Determine the [x, y] coordinate at the center of the cell enclosing the given text.  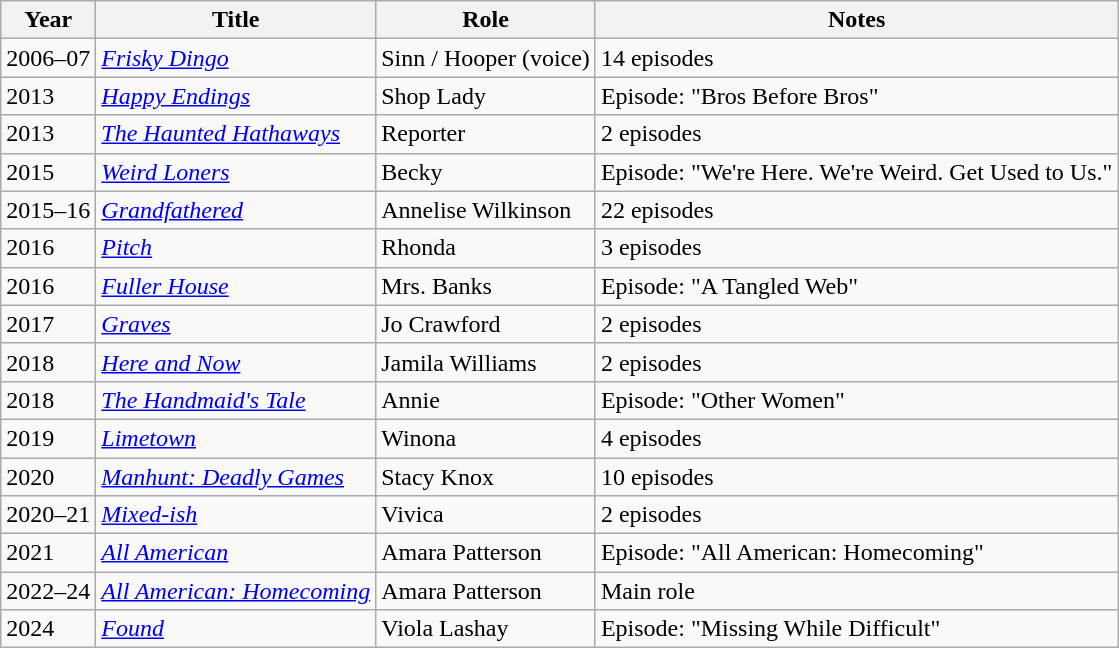
Vivica [486, 515]
2022–24 [48, 591]
Graves [236, 324]
Jamila Williams [486, 362]
2024 [48, 629]
Manhunt: Deadly Games [236, 477]
2020–21 [48, 515]
2019 [48, 438]
Annelise Wilkinson [486, 210]
Episode: "We're Here. We're Weird. Get Used to Us." [856, 172]
2017 [48, 324]
Here and Now [236, 362]
Frisky Dingo [236, 58]
Winona [486, 438]
Episode: "Bros Before Bros" [856, 96]
Notes [856, 20]
Annie [486, 400]
Mixed-ish [236, 515]
The Haunted Hathaways [236, 134]
2021 [48, 553]
Episode: "A Tangled Web" [856, 286]
Jo Crawford [486, 324]
Fuller House [236, 286]
Main role [856, 591]
Sinn / Hooper (voice) [486, 58]
Found [236, 629]
4 episodes [856, 438]
2015 [48, 172]
Happy Endings [236, 96]
Episode: "All American: Homecoming" [856, 553]
22 episodes [856, 210]
Role [486, 20]
Reporter [486, 134]
Rhonda [486, 248]
Becky [486, 172]
3 episodes [856, 248]
Grandfathered [236, 210]
Pitch [236, 248]
Viola Lashay [486, 629]
2020 [48, 477]
2015–16 [48, 210]
All American [236, 553]
14 episodes [856, 58]
Episode: "Missing While Difficult" [856, 629]
2006–07 [48, 58]
Limetown [236, 438]
All American: Homecoming [236, 591]
Title [236, 20]
Episode: "Other Women" [856, 400]
Shop Lady [486, 96]
Weird Loners [236, 172]
The Handmaid's Tale [236, 400]
Mrs. Banks [486, 286]
Stacy Knox [486, 477]
Year [48, 20]
10 episodes [856, 477]
